Output the [X, Y] coordinate of the center of the cell containing the given text.  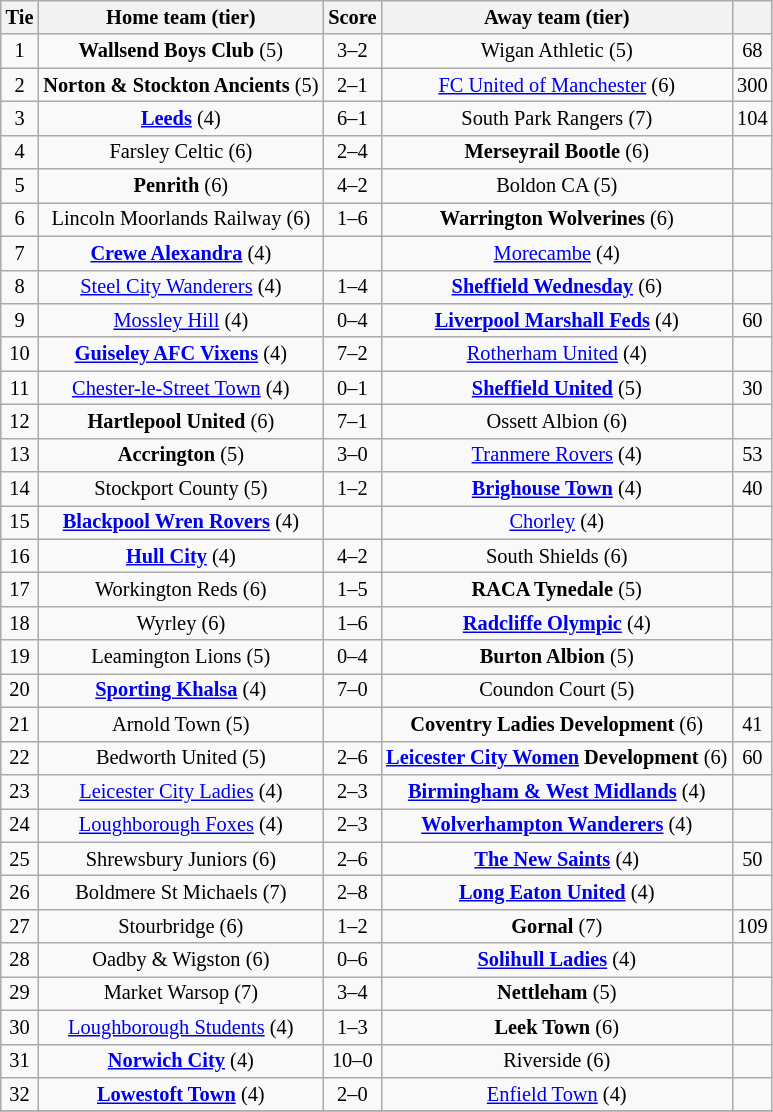
Long Eaton United (4) [556, 892]
Farsley Celtic (6) [180, 152]
Coventry Ladies Development (6) [556, 724]
0–1 [352, 388]
Score [352, 17]
109 [752, 926]
3–4 [352, 993]
South Park Rangers (7) [556, 118]
Steel City Wanderers (4) [180, 287]
7–2 [352, 354]
17 [20, 589]
Birmingham & West Midlands (4) [556, 791]
Ossett Albion (6) [556, 421]
Away team (tier) [556, 17]
Wolverhampton Wanderers (4) [556, 825]
23 [20, 791]
26 [20, 892]
Warrington Wolverines (6) [556, 219]
Penrith (6) [180, 186]
Nettleham (5) [556, 993]
5 [20, 186]
Oadby & Wigston (6) [180, 960]
Sheffield Wednesday (6) [556, 287]
10–0 [352, 1061]
22 [20, 758]
Morecambe (4) [556, 253]
1–3 [352, 1027]
Sheffield United (5) [556, 388]
4 [20, 152]
Arnold Town (5) [180, 724]
Liverpool Marshall Feds (4) [556, 320]
Coundon Court (5) [556, 690]
Shrewsbury Juniors (6) [180, 859]
Leeds (4) [180, 118]
Lowestoft Town (4) [180, 1094]
Merseyrail Bootle (6) [556, 152]
2–8 [352, 892]
31 [20, 1061]
20 [20, 690]
12 [20, 421]
11 [20, 388]
18 [20, 623]
Solihull Ladies (4) [556, 960]
2–0 [352, 1094]
7–1 [352, 421]
Leicester City Women Development (6) [556, 758]
Wyrley (6) [180, 623]
Riverside (6) [556, 1061]
300 [752, 85]
25 [20, 859]
41 [752, 724]
16 [20, 556]
Mossley Hill (4) [180, 320]
27 [20, 926]
Rotherham United (4) [556, 354]
Norwich City (4) [180, 1061]
Boldon CA (5) [556, 186]
Gornal (7) [556, 926]
Enfield Town (4) [556, 1094]
Leek Town (6) [556, 1027]
2–4 [352, 152]
Crewe Alexandra (4) [180, 253]
7–0 [352, 690]
Market Warsop (7) [180, 993]
50 [752, 859]
Boldmere St Michaels (7) [180, 892]
Tranmere Rovers (4) [556, 455]
104 [752, 118]
Norton & Stockton Ancients (5) [180, 85]
Hartlepool United (6) [180, 421]
2 [20, 85]
7 [20, 253]
Leicester City Ladies (4) [180, 791]
19 [20, 657]
9 [20, 320]
1–5 [352, 589]
3 [20, 118]
Sporting Khalsa (4) [180, 690]
32 [20, 1094]
6 [20, 219]
1 [20, 51]
Chorley (4) [556, 522]
40 [752, 489]
28 [20, 960]
Workington Reds (6) [180, 589]
8 [20, 287]
Loughborough Students (4) [180, 1027]
Chester-le-Street Town (4) [180, 388]
Wallsend Boys Club (5) [180, 51]
29 [20, 993]
Loughborough Foxes (4) [180, 825]
Tie [20, 17]
Leamington Lions (5) [180, 657]
Accrington (5) [180, 455]
Lincoln Moorlands Railway (6) [180, 219]
Stockport County (5) [180, 489]
The New Saints (4) [556, 859]
0–6 [352, 960]
15 [20, 522]
24 [20, 825]
21 [20, 724]
2–1 [352, 85]
68 [752, 51]
RACA Tynedale (5) [556, 589]
6–1 [352, 118]
South Shields (6) [556, 556]
1–4 [352, 287]
Hull City (4) [180, 556]
Stourbridge (6) [180, 926]
Blackpool Wren Rovers (4) [180, 522]
Guiseley AFC Vixens (4) [180, 354]
3–0 [352, 455]
Brighouse Town (4) [556, 489]
Radcliffe Olympic (4) [556, 623]
FC United of Manchester (6) [556, 85]
Burton Albion (5) [556, 657]
13 [20, 455]
14 [20, 489]
Wigan Athletic (5) [556, 51]
Home team (tier) [180, 17]
53 [752, 455]
Bedworth United (5) [180, 758]
10 [20, 354]
3–2 [352, 51]
